Provide the [x, y] coordinate of the cell's center where the given text is located.  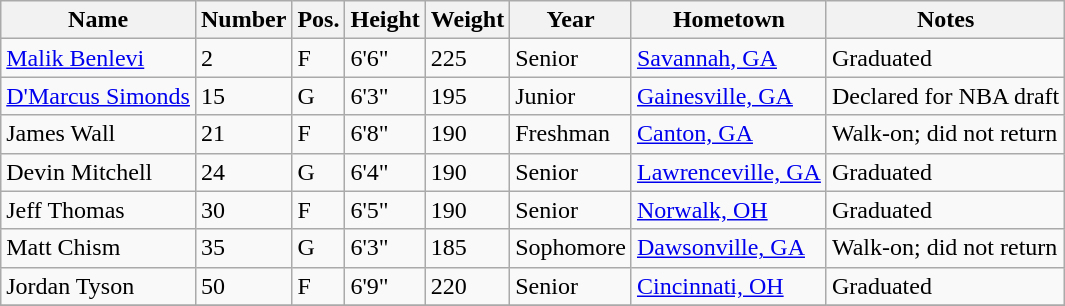
James Wall [98, 134]
Freshman [571, 134]
Junior [571, 96]
24 [243, 172]
Dawsonville, GA [728, 248]
6'8" [385, 134]
50 [243, 286]
185 [467, 248]
Number [243, 20]
6'5" [385, 210]
35 [243, 248]
6'9" [385, 286]
Jordan Tyson [98, 286]
Lawrenceville, GA [728, 172]
D'Marcus Simonds [98, 96]
Name [98, 20]
30 [243, 210]
Norwalk, OH [728, 210]
Savannah, GA [728, 58]
220 [467, 286]
Pos. [318, 20]
15 [243, 96]
Jeff Thomas [98, 210]
Matt Chism [98, 248]
Year [571, 20]
Notes [945, 20]
Malik Benlevi [98, 58]
Height [385, 20]
Declared for NBA draft [945, 96]
Gainesville, GA [728, 96]
Cincinnati, OH [728, 286]
195 [467, 96]
Hometown [728, 20]
Devin Mitchell [98, 172]
6'4" [385, 172]
6'6" [385, 58]
Weight [467, 20]
21 [243, 134]
225 [467, 58]
Canton, GA [728, 134]
2 [243, 58]
Sophomore [571, 248]
